Scan for the cell matching the given text and deliver its [X, Y] coordinate at center. 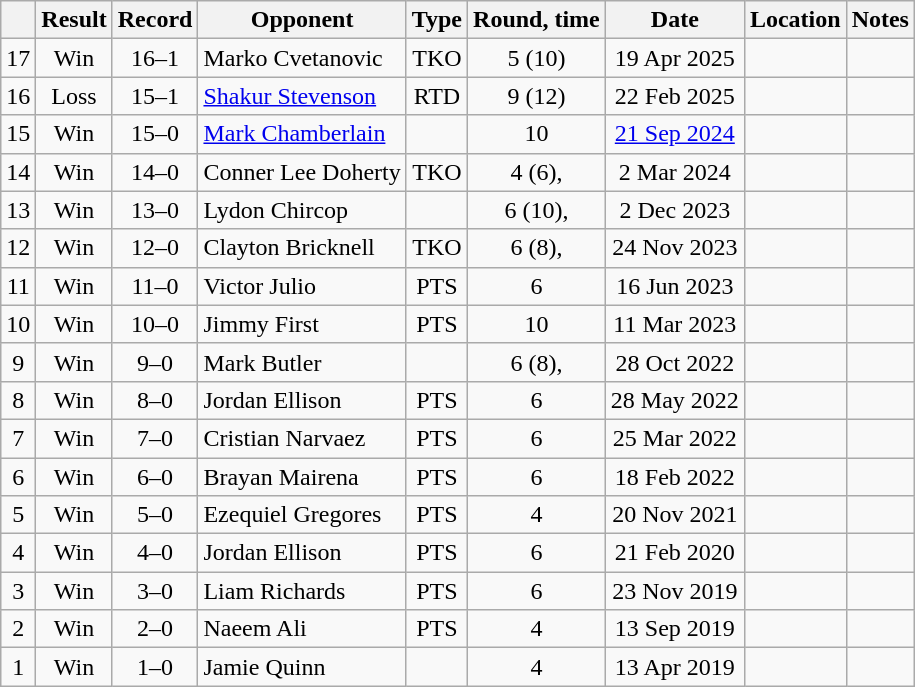
6–0 [155, 477]
8–0 [155, 400]
6 (10), [537, 210]
Opponent [302, 20]
Notes [880, 20]
13–0 [155, 210]
5–0 [155, 515]
11 Mar 2023 [674, 324]
16 Jun 2023 [674, 286]
11 [18, 286]
Brayan Mairena [302, 477]
28 May 2022 [674, 400]
5 (10) [537, 58]
9 (12) [537, 96]
4–0 [155, 553]
Round, time [537, 20]
13 [18, 210]
Jamie Quinn [302, 667]
11–0 [155, 286]
1 [18, 667]
12–0 [155, 248]
2–0 [155, 629]
28 Oct 2022 [674, 362]
21 Feb 2020 [674, 553]
23 Nov 2019 [674, 591]
16 [18, 96]
Marko Cvetanovic [302, 58]
9–0 [155, 362]
Record [155, 20]
Location [795, 20]
Cristian Narvaez [302, 438]
1–0 [155, 667]
Naeem Ali [302, 629]
14–0 [155, 172]
Clayton Bricknell [302, 248]
3–0 [155, 591]
5 [18, 515]
2 Mar 2024 [674, 172]
Jimmy First [302, 324]
12 [18, 248]
14 [18, 172]
RTD [436, 96]
19 Apr 2025 [674, 58]
Shakur Stevenson [302, 96]
2 Dec 2023 [674, 210]
Lydon Chircop [302, 210]
Conner Lee Doherty [302, 172]
24 Nov 2023 [674, 248]
15 [18, 134]
Liam Richards [302, 591]
Date [674, 20]
2 [18, 629]
Victor Julio [302, 286]
7–0 [155, 438]
8 [18, 400]
Ezequiel Gregores [302, 515]
21 Sep 2024 [674, 134]
17 [18, 58]
9 [18, 362]
Loss [74, 96]
3 [18, 591]
Type [436, 20]
18 Feb 2022 [674, 477]
22 Feb 2025 [674, 96]
25 Mar 2022 [674, 438]
15–1 [155, 96]
13 Apr 2019 [674, 667]
4 (6), [537, 172]
Result [74, 20]
Mark Butler [302, 362]
16–1 [155, 58]
15–0 [155, 134]
Mark Chamberlain [302, 134]
13 Sep 2019 [674, 629]
10–0 [155, 324]
20 Nov 2021 [674, 515]
7 [18, 438]
